Capture the cell that displays the provided text and extract its [X, Y] central coordinate. 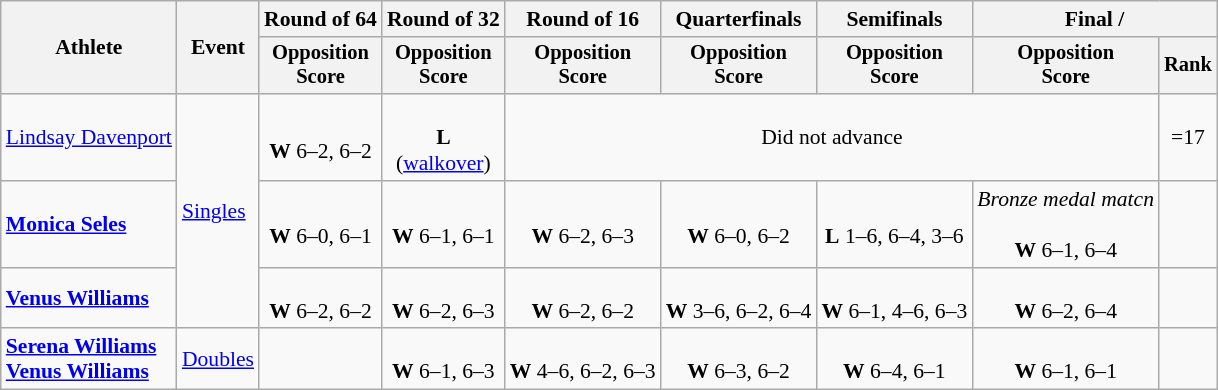
L 1–6, 6–4, 3–6 [894, 224]
Venus Williams [89, 298]
W 3–6, 6–2, 6–4 [739, 298]
Singles [218, 211]
Quarterfinals [739, 19]
W 6–0, 6–2 [739, 224]
Serena WilliamsVenus Williams [89, 360]
W 6–4, 6–1 [894, 360]
W 6–1, 4–6, 6–3 [894, 298]
Rank [1188, 66]
Monica Seles [89, 224]
Doubles [218, 360]
Semifinals [894, 19]
Event [218, 48]
Round of 64 [320, 19]
W 6–1, 6–3 [444, 360]
W 6–3, 6–2 [739, 360]
Bronze medal matcnW 6–1, 6–4 [1066, 224]
Final / [1094, 19]
W 4–6, 6–2, 6–3 [583, 360]
W 6–2, 6–4 [1066, 298]
=17 [1188, 138]
Lindsay Davenport [89, 138]
Athlete [89, 48]
Round of 16 [583, 19]
Did not advance [832, 138]
Round of 32 [444, 19]
W 6–0, 6–1 [320, 224]
L(walkover) [444, 138]
